Find where the given text appears and provide that cell's center as [X, Y] coordinate. 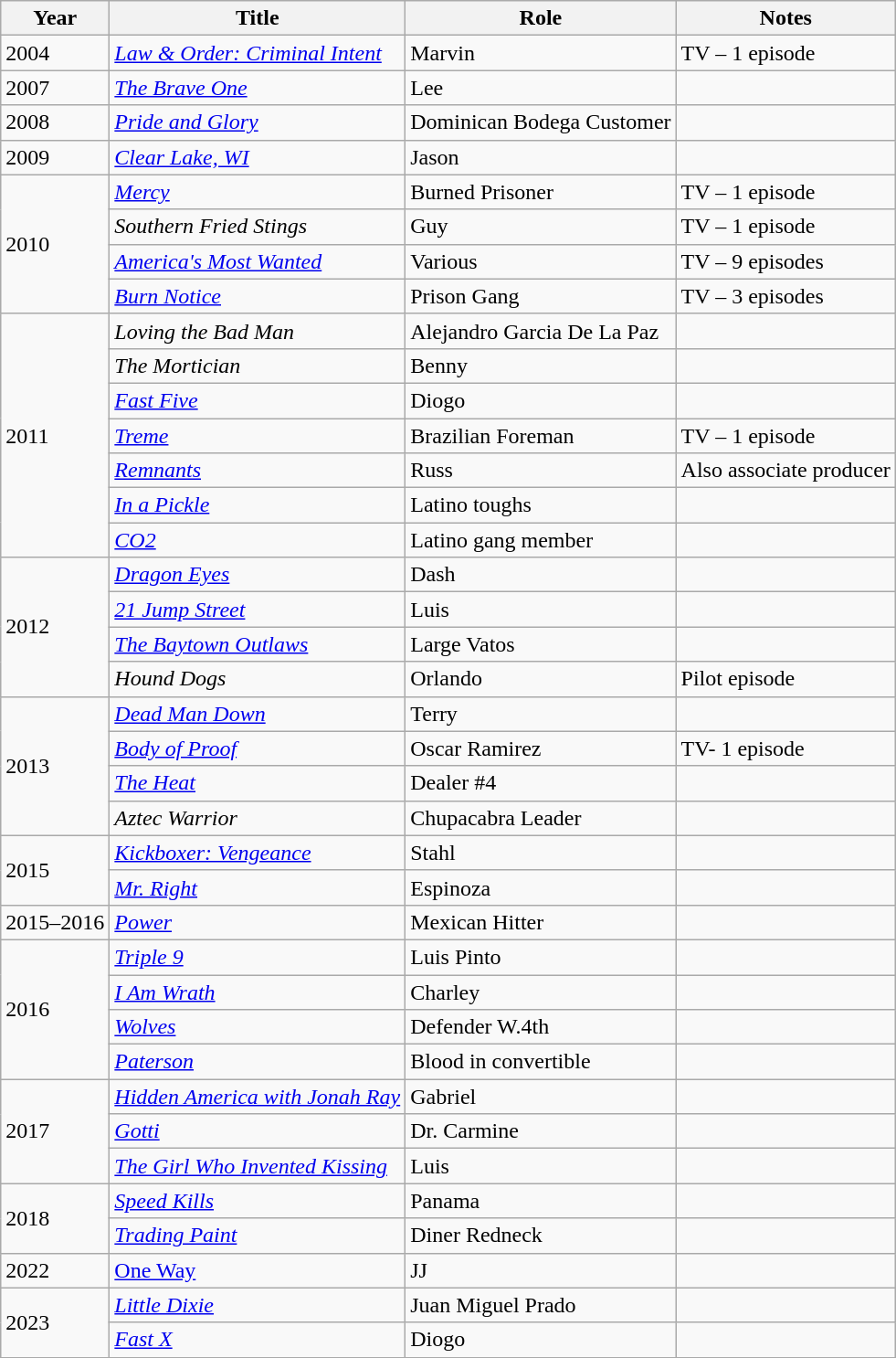
2012 [55, 627]
Dealer #4 [541, 783]
Charley [541, 992]
The Mortician [258, 366]
Speed Kills [258, 1201]
Role [541, 18]
Also associate producer [785, 471]
2017 [55, 1131]
Diner Redneck [541, 1236]
Mercy [258, 192]
Dead Man Down [258, 714]
The Girl Who Invented Kissing [258, 1166]
Year [55, 18]
One Way [258, 1270]
The Heat [258, 783]
Dr. Carmine [541, 1131]
Title [258, 18]
The Brave One [258, 88]
Remnants [258, 471]
Alejandro Garcia De La Paz [541, 331]
Dash [541, 575]
2015 [55, 870]
In a Pickle [258, 505]
I Am Wrath [258, 992]
Marvin [541, 53]
Triple 9 [258, 957]
Jason [541, 157]
The Baytown Outlaws [258, 644]
2004 [55, 53]
Kickboxer: Vengeance [258, 853]
Clear Lake, WI [258, 157]
CO2 [258, 540]
Notes [785, 18]
2008 [55, 122]
Southern Fried Stings [258, 227]
Blood in convertible [541, 1062]
JJ [541, 1270]
Dragon Eyes [258, 575]
Body of Proof [258, 748]
TV – 3 episodes [785, 296]
2015–2016 [55, 922]
Espinoza [541, 887]
2007 [55, 88]
Latino gang member [541, 540]
Oscar Ramirez [541, 748]
2011 [55, 435]
Hidden America with Jonah Ray [258, 1097]
Pilot episode [785, 679]
America's Most Wanted [258, 261]
Burned Prisoner [541, 192]
Benny [541, 366]
Gotti [258, 1131]
TV- 1 episode [785, 748]
2018 [55, 1218]
Power [258, 922]
Fast X [258, 1340]
Mr. Right [258, 887]
Defender W.4th [541, 1027]
2022 [55, 1270]
Terry [541, 714]
Gabriel [541, 1097]
Stahl [541, 853]
Aztec Warrior [258, 818]
Lee [541, 88]
2009 [55, 157]
21 Jump Street [258, 610]
Panama [541, 1201]
Orlando [541, 679]
Burn Notice [258, 296]
Law & Order: Criminal Intent [258, 53]
Wolves [258, 1027]
Luis Pinto [541, 957]
Guy [541, 227]
2010 [55, 244]
Various [541, 261]
Latino toughs [541, 505]
Brazilian Foreman [541, 436]
Trading Paint [258, 1236]
Treme [258, 436]
Dominican Bodega Customer [541, 122]
Fast Five [258, 400]
2023 [55, 1322]
Large Vatos [541, 644]
Chupacabra Leader [541, 818]
TV – 9 episodes [785, 261]
Pride and Glory [258, 122]
Loving the Bad Man [258, 331]
Russ [541, 471]
2016 [55, 1009]
2013 [55, 766]
Hound Dogs [258, 679]
Paterson [258, 1062]
Juan Miguel Prado [541, 1305]
Prison Gang [541, 296]
Mexican Hitter [541, 922]
Little Dixie [258, 1305]
